Pinpoint the cell where the given text exists, returning its (X, Y) midpoint coordinate. 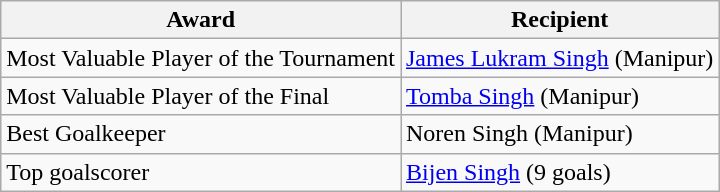
Top goalscorer (201, 172)
Most Valuable Player of the Tournament (201, 58)
Tomba Singh (Manipur) (559, 96)
Recipient (559, 20)
Best Goalkeeper (201, 134)
Bijen Singh (9 goals) (559, 172)
Award (201, 20)
James Lukram Singh (Manipur) (559, 58)
Most Valuable Player of the Final (201, 96)
Noren Singh (Manipur) (559, 134)
